Determine the [x, y] coordinate at the center of the cell enclosing the given text.  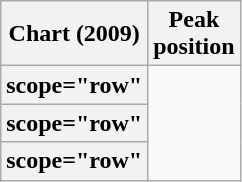
Peakposition [194, 34]
Chart (2009) [74, 34]
